Capture the cell that displays the provided text and extract its [x, y] central coordinate. 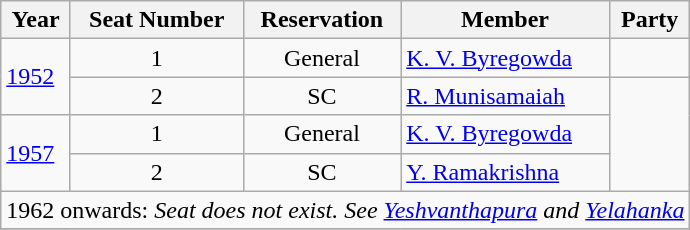
Party [650, 20]
Y. Ramakrishna [506, 172]
Seat Number [156, 20]
Year [36, 20]
Reservation [322, 20]
1952 [36, 77]
R. Munisamaiah [506, 96]
1957 [36, 153]
Member [506, 20]
1962 onwards: Seat does not exist. See Yeshvanthapura and Yelahanka [346, 210]
